Scan for the cell matching the given text and deliver its (X, Y) coordinate at center. 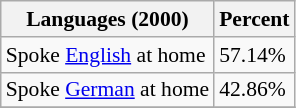
42.86% (254, 90)
57.14% (254, 55)
Percent (254, 19)
Spoke English at home (108, 55)
Languages (2000) (108, 19)
Spoke German at home (108, 90)
